Extract the [x, y] coordinate from the center of the cell holding the provided text.  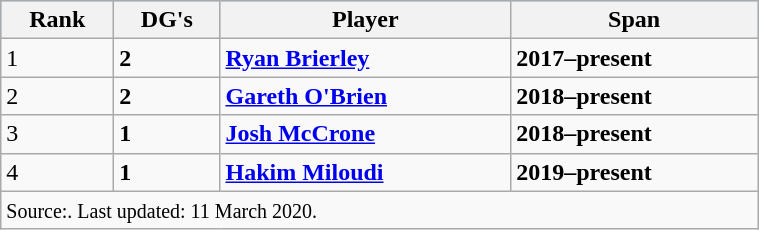
Player [366, 20]
3 [58, 134]
4 [58, 172]
2019–present [634, 172]
Rank [58, 20]
Source:. Last updated: 11 March 2020. [380, 210]
Josh McCrone [366, 134]
Hakim Miloudi [366, 172]
Gareth O'Brien [366, 96]
Span [634, 20]
DG's [167, 20]
Ryan Brierley [366, 58]
2017–present [634, 58]
